Identify which cell holds the provided text, then report its (X, Y) central coordinate. 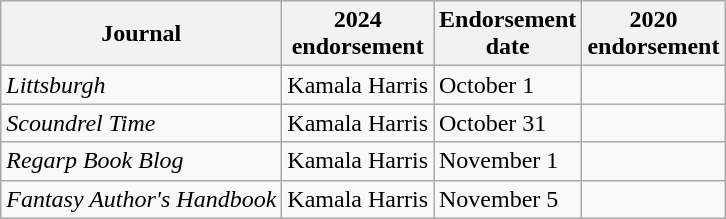
Journal (142, 34)
November 1 (508, 161)
2020endorsement (654, 34)
October 1 (508, 85)
Fantasy Author's Handbook (142, 199)
2024endorsement (358, 34)
November 5 (508, 199)
October 31 (508, 123)
Scoundrel Time (142, 123)
Endorsementdate (508, 34)
Littsburgh (142, 85)
Regarp Book Blog (142, 161)
